Search for the cell housing the specified text and yield its (X, Y) center coordinate. 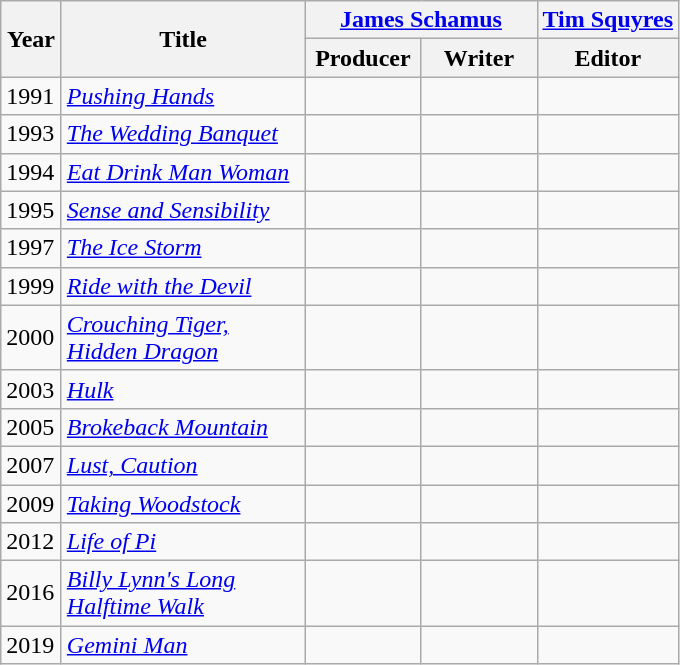
The Wedding Banquet (183, 134)
Hulk (183, 389)
Billy Lynn's Long Halftime Walk (183, 594)
2009 (32, 503)
2019 (32, 645)
1995 (32, 210)
Writer (479, 58)
Pushing Hands (183, 96)
2007 (32, 465)
2003 (32, 389)
Sense and Sensibility (183, 210)
Title (183, 39)
Producer (363, 58)
Gemini Man (183, 645)
Tim Squyres (608, 20)
Ride with the Devil (183, 286)
1991 (32, 96)
Life of Pi (183, 542)
Taking Woodstock (183, 503)
1997 (32, 248)
1999 (32, 286)
Brokeback Mountain (183, 427)
2016 (32, 594)
Lust, Caution (183, 465)
Eat Drink Man Woman (183, 172)
Editor (608, 58)
James Schamus (421, 20)
The Ice Storm (183, 248)
1993 (32, 134)
2012 (32, 542)
2000 (32, 338)
1994 (32, 172)
Crouching Tiger, Hidden Dragon (183, 338)
2005 (32, 427)
Year (32, 39)
